Scan for the cell matching the given text and deliver its (X, Y) coordinate at center. 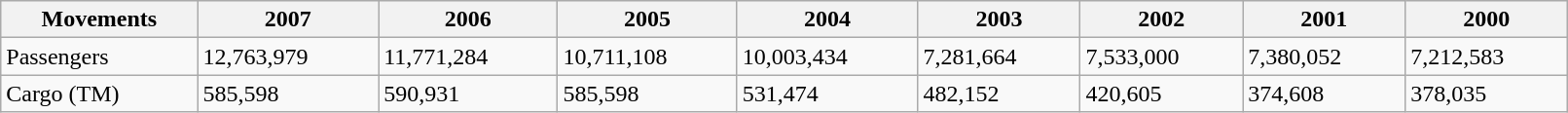
Passengers (99, 56)
Cargo (TM) (99, 94)
2004 (827, 19)
374,608 (1324, 94)
7,212,583 (1487, 56)
2003 (999, 19)
2001 (1324, 19)
7,380,052 (1324, 56)
2002 (1162, 19)
10,003,434 (827, 56)
378,035 (1487, 94)
7,281,664 (999, 56)
7,533,000 (1162, 56)
10,711,108 (647, 56)
420,605 (1162, 94)
11,771,284 (468, 56)
2000 (1487, 19)
482,152 (999, 94)
Movements (99, 19)
2007 (288, 19)
12,763,979 (288, 56)
531,474 (827, 94)
2006 (468, 19)
590,931 (468, 94)
2005 (647, 19)
